Search for the cell housing the specified text and yield its [x, y] center coordinate. 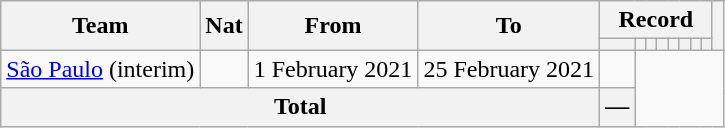
Total [300, 107]
Nat [224, 26]
Team [100, 26]
1 February 2021 [333, 69]
25 February 2021 [509, 69]
Record [656, 20]
— [618, 107]
From [333, 26]
To [509, 26]
São Paulo (interim) [100, 69]
